Provide the (x, y) coordinate of the cell's center where the given text is located.  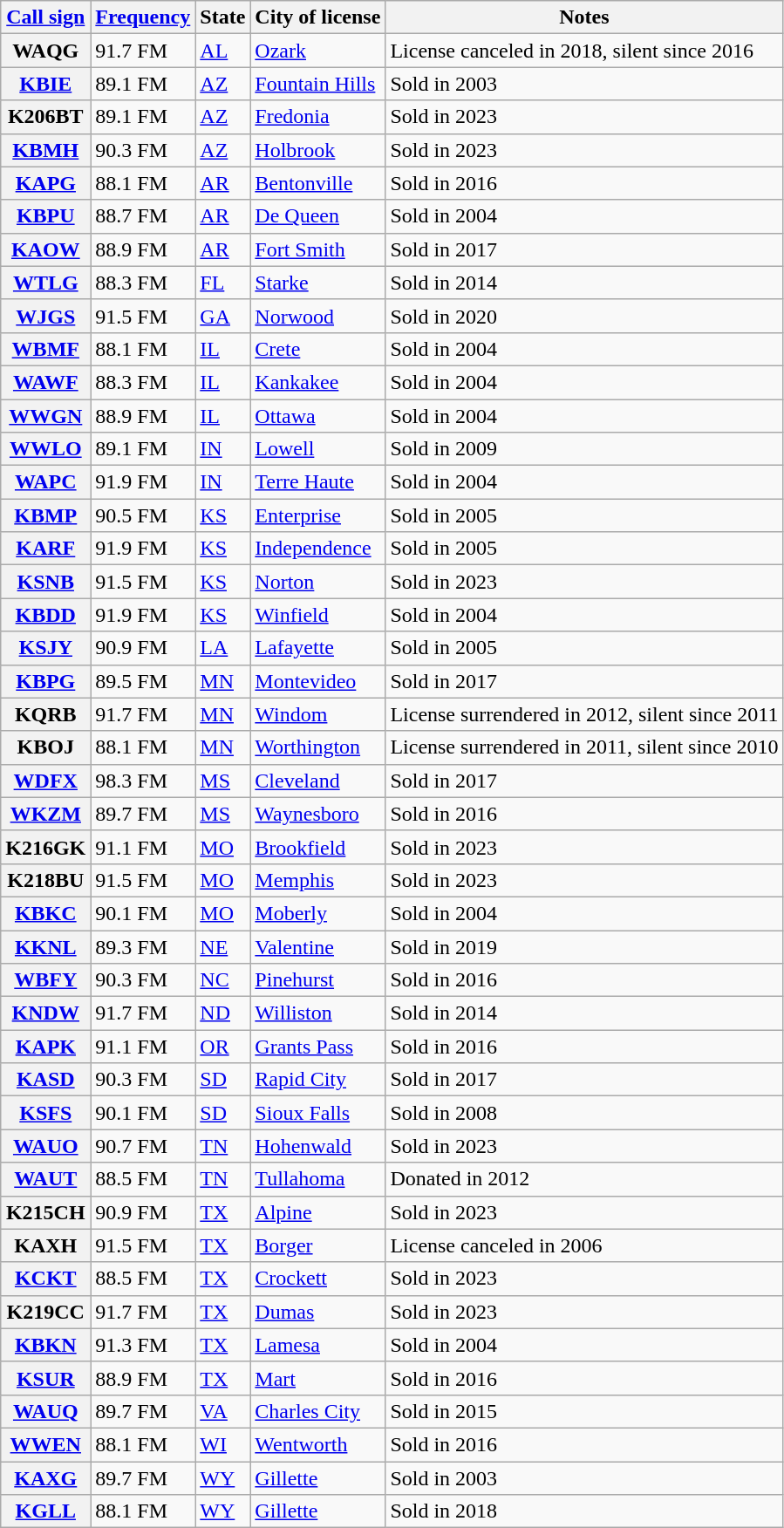
Fort Smith (317, 249)
Norton (317, 582)
KCKT (45, 1279)
License surrendered in 2011, silent since 2010 (584, 747)
WKZM (45, 814)
KSNB (45, 582)
KGLL (45, 1511)
KBPU (45, 216)
Brookfield (317, 847)
WJGS (45, 316)
Wentworth (317, 1444)
License surrendered in 2012, silent since 2011 (584, 714)
KAXH (45, 1245)
NC (223, 980)
Hohenwald (317, 1146)
91.3 FM (143, 1345)
Sold in 2008 (584, 1113)
Sold in 2020 (584, 316)
Donated in 2012 (584, 1179)
Sold in 2009 (584, 449)
KBOJ (45, 747)
Valentine (317, 946)
90.7 FM (143, 1146)
89.5 FM (143, 681)
Holbrook (317, 150)
Rapid City (317, 1080)
KBKC (45, 913)
OR (223, 1047)
KBPG (45, 681)
KSUR (45, 1378)
Independence (317, 549)
Charles City (317, 1411)
KBMH (45, 150)
WAUT (45, 1179)
WWGN (45, 416)
KBKN (45, 1345)
Norwood (317, 316)
KQRB (45, 714)
K215CH (45, 1212)
WAPC (45, 482)
Moberly (317, 913)
Ozark (317, 51)
K219CC (45, 1312)
Williston (317, 1013)
K206BT (45, 117)
Notes (584, 17)
ND (223, 1013)
KNDW (45, 1013)
KSJY (45, 648)
LA (223, 648)
KAPK (45, 1047)
WWEN (45, 1444)
90.5 FM (143, 515)
Tullahoma (317, 1179)
Frequency (143, 17)
KAOW (45, 249)
KASD (45, 1080)
WDFX (45, 781)
Ottawa (317, 416)
Crete (317, 349)
WBFY (45, 980)
KBIE (45, 84)
License canceled in 2018, silent since 2016 (584, 51)
WAWF (45, 382)
Sold in 2019 (584, 946)
Alpine (317, 1212)
88.7 FM (143, 216)
Fountain Hills (317, 84)
Windom (317, 714)
K216GK (45, 847)
98.3 FM (143, 781)
Mart (317, 1378)
City of license (317, 17)
WTLG (45, 283)
Memphis (317, 880)
Fredonia (317, 117)
Winfield (317, 615)
Starke (317, 283)
Montevideo (317, 681)
Crockett (317, 1279)
Grants Pass (317, 1047)
Cleveland (317, 781)
WAQG (45, 51)
KSFS (45, 1113)
KBDD (45, 615)
License canceled in 2006 (584, 1245)
Sioux Falls (317, 1113)
WAUO (45, 1146)
Call sign (45, 17)
KARF (45, 549)
Borger (317, 1245)
KBMP (45, 515)
Worthington (317, 747)
Waynesboro (317, 814)
Pinehurst (317, 980)
Sold in 2018 (584, 1511)
KKNL (45, 946)
Lafayette (317, 648)
NE (223, 946)
FL (223, 283)
K218BU (45, 880)
Enterprise (317, 515)
89.3 FM (143, 946)
Lowell (317, 449)
Sold in 2015 (584, 1411)
Kankakee (317, 382)
AL (223, 51)
WWLO (45, 449)
Dumas (317, 1312)
Lamesa (317, 1345)
WAUQ (45, 1411)
GA (223, 316)
WBMF (45, 349)
Bentonville (317, 183)
Terre Haute (317, 482)
State (223, 17)
WI (223, 1444)
VA (223, 1411)
KAXG (45, 1478)
KAPG (45, 183)
De Queen (317, 216)
